Return [X, Y] of the center of cell containing provided text 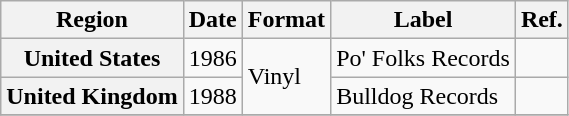
Date [212, 20]
Po' Folks Records [424, 58]
1988 [212, 96]
Label [424, 20]
United States [92, 58]
Format [286, 20]
United Kingdom [92, 96]
Vinyl [286, 77]
Bulldog Records [424, 96]
Ref. [542, 20]
1986 [212, 58]
Region [92, 20]
